Identify which cell holds the provided text, then report its (X, Y) central coordinate. 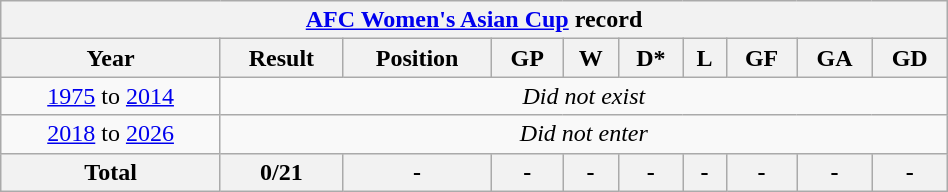
Year (111, 58)
GP (528, 58)
Position (417, 58)
GF (762, 58)
GD (910, 58)
Result (281, 58)
AFC Women's Asian Cup record (474, 20)
Did not enter (584, 134)
1975 to 2014 (111, 96)
W (591, 58)
Did not exist (584, 96)
0/21 (281, 172)
GA (834, 58)
L (704, 58)
2018 to 2026 (111, 134)
D* (651, 58)
Total (111, 172)
